Return the [x, y] coordinate for the center point of the cell that contains the specified text.  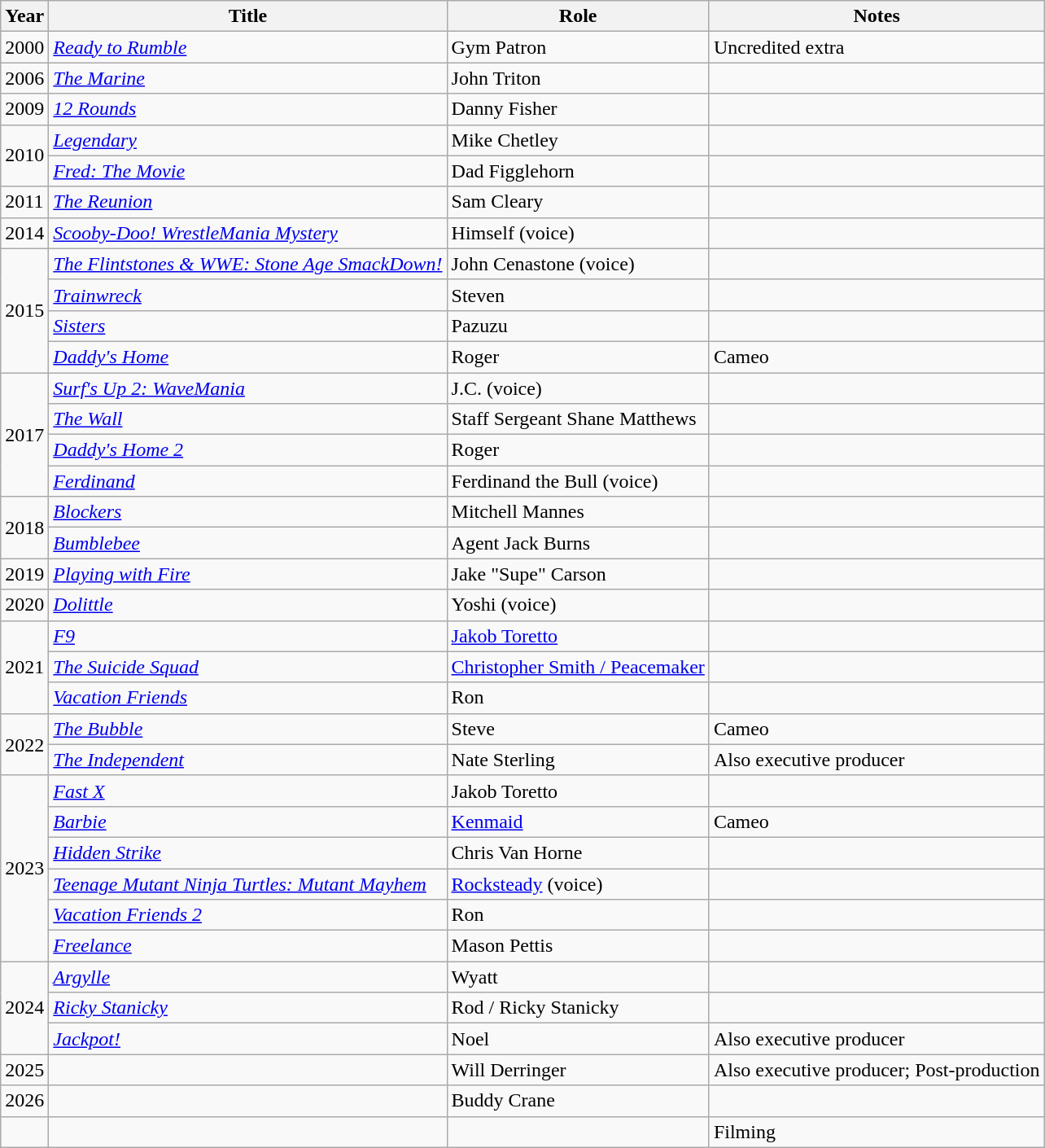
Himself (voice) [578, 233]
Blockers [247, 512]
2011 [24, 202]
The Suicide Squad [247, 667]
2019 [24, 574]
Teenage Mutant Ninja Turtles: Mutant Mayhem [247, 883]
Sam Cleary [578, 202]
Vacation Friends 2 [247, 915]
Hidden Strike [247, 852]
Wyatt [578, 977]
2018 [24, 528]
Ricky Stanicky [247, 1008]
Staff Sergeant Shane Matthews [578, 419]
Barbie [247, 822]
Yoshi (voice) [578, 605]
Mitchell Mannes [578, 512]
Ferdinand [247, 481]
Bumblebee [247, 543]
Jake "Supe" Carson [578, 574]
Surf's Up 2: WaveMania [247, 388]
Mason Pettis [578, 946]
Playing with Fire [247, 574]
Daddy's Home [247, 357]
The Independent [247, 760]
2023 [24, 868]
12 Rounds [247, 109]
Also executive producer; Post-production [877, 1070]
2024 [24, 1008]
Kenmaid [578, 822]
Scooby-Doo! WrestleMania Mystery [247, 233]
2025 [24, 1070]
Steve [578, 729]
Year [24, 16]
2017 [24, 435]
2014 [24, 233]
Uncredited extra [877, 47]
Agent Jack Burns [578, 543]
Nate Sterling [578, 760]
2021 [24, 667]
Sisters [247, 326]
Daddy's Home 2 [247, 450]
Fred: The Movie [247, 171]
Ferdinand the Bull (voice) [578, 481]
Mike Chetley [578, 140]
2000 [24, 47]
Title [247, 16]
2026 [24, 1101]
2006 [24, 78]
Dolittle [247, 605]
Vacation Friends [247, 698]
Rocksteady (voice) [578, 883]
Noel [578, 1039]
Gym Patron [578, 47]
John Triton [578, 78]
Legendary [247, 140]
Buddy Crane [578, 1101]
Filming [877, 1132]
Dad Figglehorn [578, 171]
Jackpot! [247, 1039]
J.C. (voice) [578, 388]
The Wall [247, 419]
Ready to Rumble [247, 47]
2009 [24, 109]
Notes [877, 16]
Christopher Smith / Peacemaker [578, 667]
The Flintstones & WWE: Stone Age SmackDown! [247, 264]
2020 [24, 605]
The Reunion [247, 202]
Trainwreck [247, 295]
Role [578, 16]
Danny Fisher [578, 109]
2010 [24, 156]
Chris Van Horne [578, 852]
John Cenastone (voice) [578, 264]
The Marine [247, 78]
The Bubble [247, 729]
Argylle [247, 977]
2022 [24, 744]
2015 [24, 310]
Fast X [247, 791]
Rod / Ricky Stanicky [578, 1008]
F9 [247, 636]
Steven [578, 295]
Will Derringer [578, 1070]
Freelance [247, 946]
Pazuzu [578, 326]
